Search for the cell housing the specified text and yield its (x, y) center coordinate. 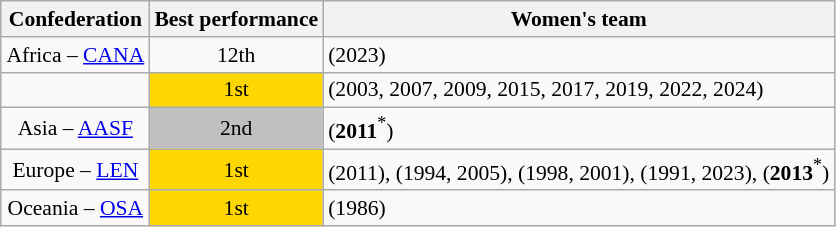
(1986) (578, 209)
(2003, 2007, 2009, 2015, 2017, 2019, 2022, 2024) (578, 90)
(2011*) (578, 128)
Africa – CANA (75, 55)
Best performance (236, 19)
2nd (236, 128)
Women's team (578, 19)
(2023) (578, 55)
12th (236, 55)
Europe – LEN (75, 170)
Confederation (75, 19)
Oceania – OSA (75, 209)
Asia – AASF (75, 128)
(2011), (1994, 2005), (1998, 2001), (1991, 2023), (2013*) (578, 170)
